Return [x, y] of the center of cell containing provided text 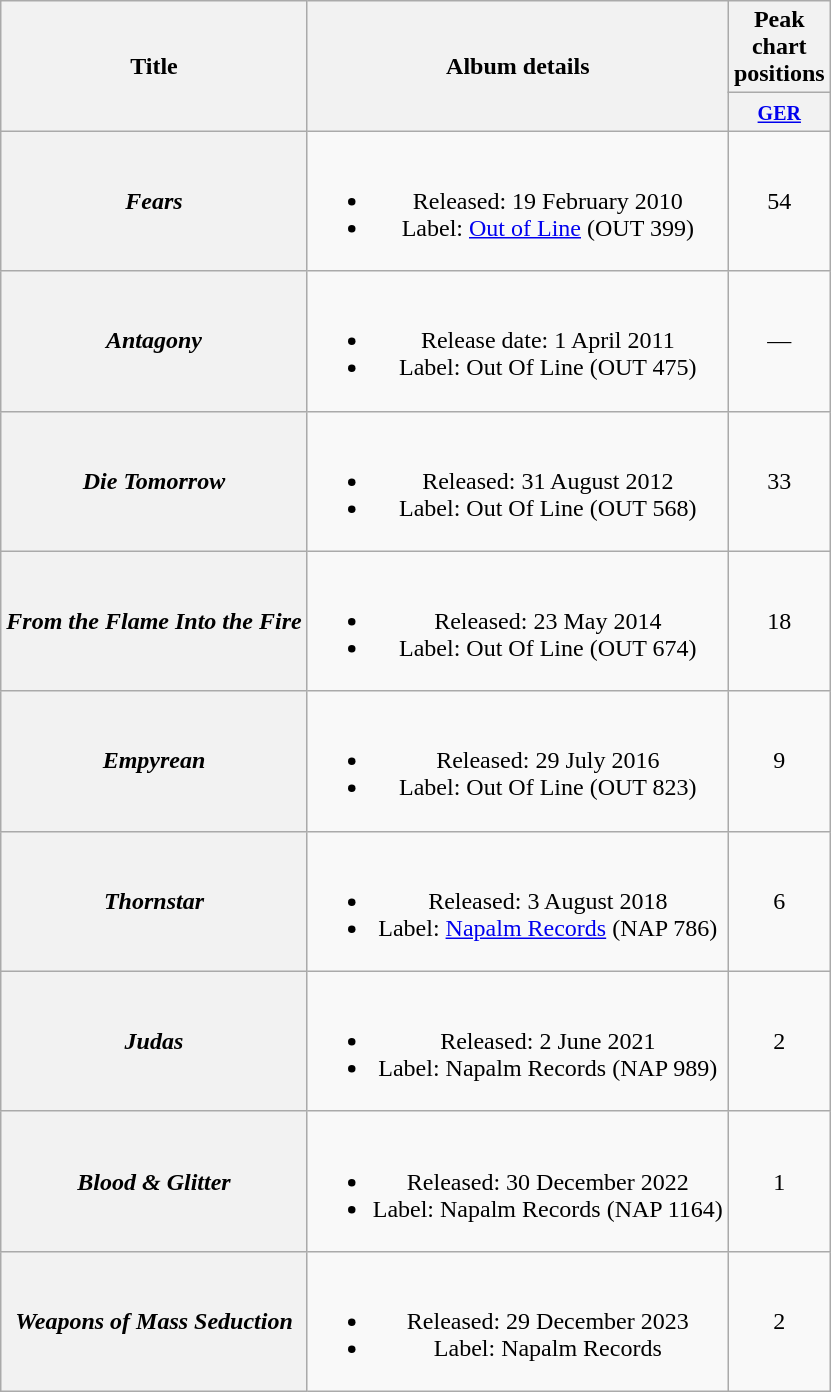
18 [779, 621]
9 [779, 761]
Judas [154, 1041]
Released: 29 December 2023Label: Napalm Records [518, 1321]
Released: 23 May 2014Label: Out Of Line (OUT 674) [518, 621]
Album details [518, 66]
Release date: 1 April 2011Label: Out Of Line (OUT 475) [518, 341]
Die Tomorrow [154, 481]
Released: 29 July 2016Label: Out Of Line (OUT 823) [518, 761]
From the Flame Into the Fire [154, 621]
Weapons of Mass Seduction [154, 1321]
Released: 30 December 2022Label: Napalm Records (NAP 1164) [518, 1181]
1 [779, 1181]
Empyrean [154, 761]
Released: 31 August 2012Label: Out Of Line (OUT 568) [518, 481]
Fears [154, 201]
Released: 2 June 2021Label: Napalm Records (NAP 989) [518, 1041]
GER [779, 112]
Antagony [154, 341]
Released: 19 February 2010Label: Out of Line (OUT 399) [518, 201]
33 [779, 481]
Thornstar [154, 901]
Released: 3 August 2018Label: Napalm Records (NAP 786) [518, 901]
6 [779, 901]
— [779, 341]
Title [154, 66]
Blood & Glitter [154, 1181]
Peak chart positions [779, 47]
54 [779, 201]
